Pinpoint the cell where the given text exists, returning its [X, Y] midpoint coordinate. 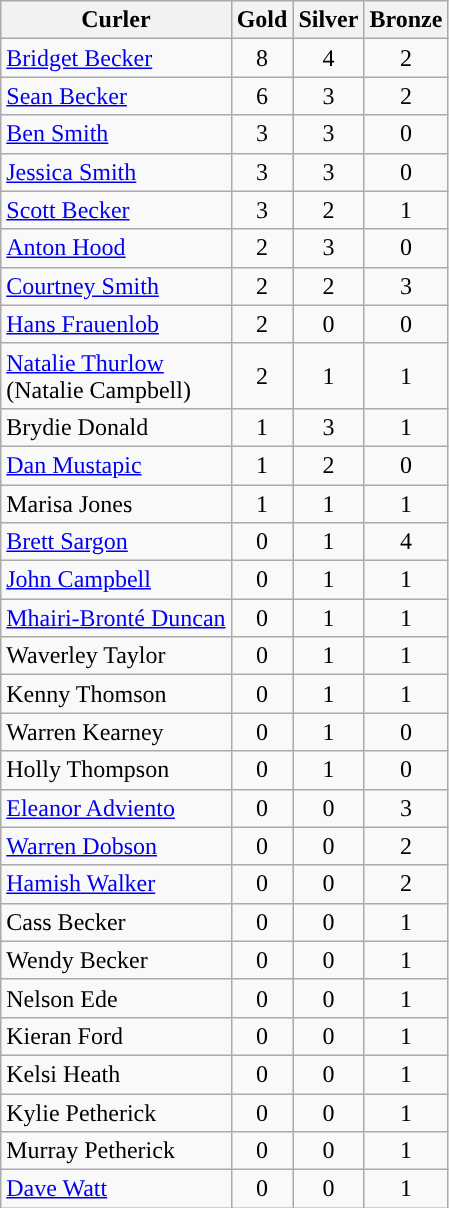
Kylie Petherick [116, 1113]
Ben Smith [116, 134]
Anton Hood [116, 248]
Sean Becker [116, 96]
Brydie Donald [116, 427]
Natalie Thurlow(Natalie Campbell) [116, 376]
Silver [328, 20]
Eleanor Adviento [116, 808]
Scott Becker [116, 210]
Holly Thompson [116, 770]
John Campbell [116, 580]
Murray Petherick [116, 1151]
Bronze [406, 20]
Gold [262, 20]
Bridget Becker [116, 58]
Cass Becker [116, 922]
Jessica Smith [116, 172]
Dan Mustapic [116, 465]
Nelson Ede [116, 998]
Warren Kearney [116, 732]
Dave Watt [116, 1189]
Courtney Smith [116, 286]
Brett Sargon [116, 542]
Kenny Thomson [116, 694]
Kelsi Heath [116, 1074]
Warren Dobson [116, 846]
Waverley Taylor [116, 656]
Marisa Jones [116, 503]
Kieran Ford [116, 1036]
Mhairi-Bronté Duncan [116, 618]
Curler [116, 20]
Wendy Becker [116, 960]
6 [262, 96]
Hamish Walker [116, 884]
8 [262, 58]
Hans Frauenlob [116, 324]
